Output the (x, y) coordinate of the center of the cell containing the given text.  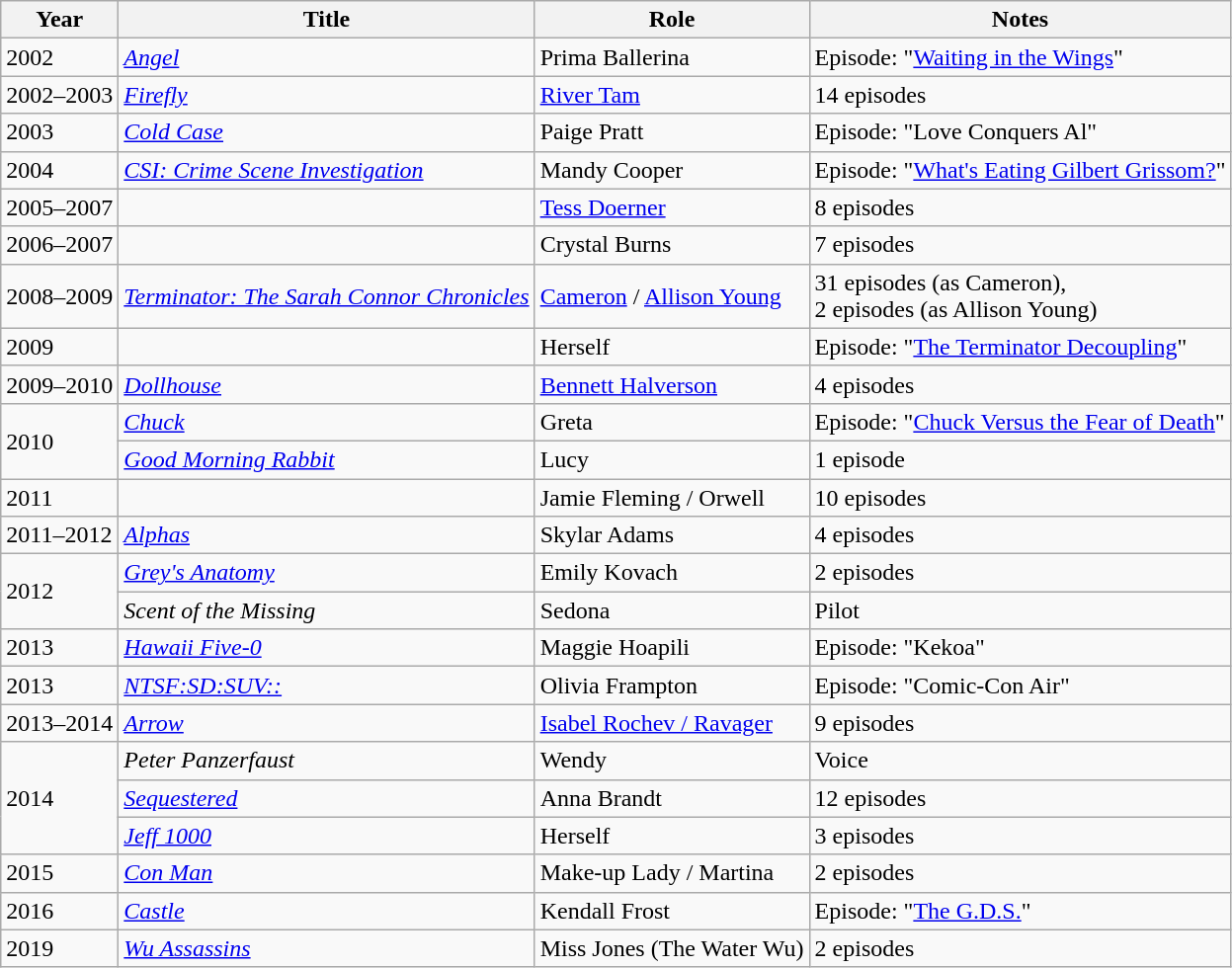
CSI: Crime Scene Investigation (326, 170)
River Tam (672, 95)
Chuck (326, 422)
2016 (59, 911)
NTSF:SD:SUV:: (326, 686)
2006–2007 (59, 245)
14 episodes (1020, 95)
Episode: "The Terminator Decoupling" (1020, 347)
Olivia Frampton (672, 686)
Anna Brandt (672, 798)
Episode: "Love Conquers Al" (1020, 132)
8 episodes (1020, 207)
10 episodes (1020, 497)
2019 (59, 948)
7 episodes (1020, 245)
2011 (59, 497)
Episode: "Comic-Con Air" (1020, 686)
Pilot (1020, 610)
2002 (59, 57)
Sequestered (326, 798)
Crystal Burns (672, 245)
Tess Doerner (672, 207)
2009–2010 (59, 384)
Year (59, 20)
Mandy Cooper (672, 170)
Role (672, 20)
Scent of the Missing (326, 610)
Terminator: The Sarah Connor Chronicles (326, 296)
Paige Pratt (672, 132)
3 episodes (1020, 836)
Make-up Lady / Martina (672, 873)
Emily Kovach (672, 573)
Good Morning Rabbit (326, 459)
2012 (59, 592)
Lucy (672, 459)
Jeff 1000 (326, 836)
2013–2014 (59, 723)
Angel (326, 57)
Isabel Rochev / Ravager (672, 723)
2004 (59, 170)
Grey's Anatomy (326, 573)
Episode: "Waiting in the Wings" (1020, 57)
Notes (1020, 20)
9 episodes (1020, 723)
Alphas (326, 535)
Title (326, 20)
Firefly (326, 95)
31 episodes (as Cameron),2 episodes (as Allison Young) (1020, 296)
2014 (59, 798)
Episode: "Chuck Versus the Fear of Death" (1020, 422)
Episode: "The G.D.S." (1020, 911)
Skylar Adams (672, 535)
Voice (1020, 761)
Cold Case (326, 132)
2005–2007 (59, 207)
Con Man (326, 873)
2003 (59, 132)
Wu Assassins (326, 948)
Castle (326, 911)
Arrow (326, 723)
Sedona (672, 610)
Peter Panzerfaust (326, 761)
Hawaii Five-0 (326, 648)
2009 (59, 347)
Episode: "Kekoa" (1020, 648)
2008–2009 (59, 296)
Greta (672, 422)
Jamie Fleming / Orwell (672, 497)
Cameron / Allison Young (672, 296)
2010 (59, 441)
2015 (59, 873)
Maggie Hoapili (672, 648)
Bennett Halverson (672, 384)
2011–2012 (59, 535)
Episode: "What's Eating Gilbert Grissom?" (1020, 170)
1 episode (1020, 459)
Dollhouse (326, 384)
12 episodes (1020, 798)
Prima Ballerina (672, 57)
Miss Jones (The Water Wu) (672, 948)
Kendall Frost (672, 911)
2002–2003 (59, 95)
Wendy (672, 761)
